Pinpoint the cell where the given text exists, returning its [x, y] midpoint coordinate. 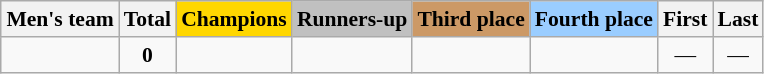
Third place [470, 19]
Champions [234, 19]
0 [148, 55]
Fourth place [594, 19]
Runners-up [352, 19]
Men's team [60, 19]
Total [148, 19]
First [685, 19]
Last [738, 19]
